Extract the [X, Y] coordinate from the center of the cell holding the provided text.  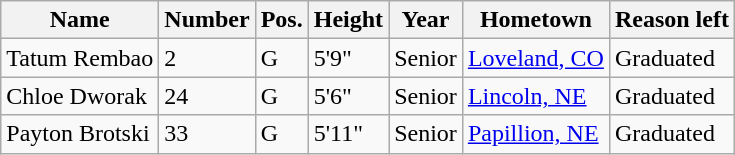
Chloe Dworak [80, 96]
Pos. [282, 20]
Hometown [536, 20]
Payton Brotski [80, 134]
Loveland, CO [536, 58]
Reason left [672, 20]
Height [348, 20]
Tatum Rembao [80, 58]
24 [207, 96]
5'9" [348, 58]
Year [426, 20]
2 [207, 58]
5'6" [348, 96]
Papillion, NE [536, 134]
Lincoln, NE [536, 96]
Number [207, 20]
33 [207, 134]
Name [80, 20]
5'11" [348, 134]
